Locate the cell with the specified text and output its (x, y) center coordinate. 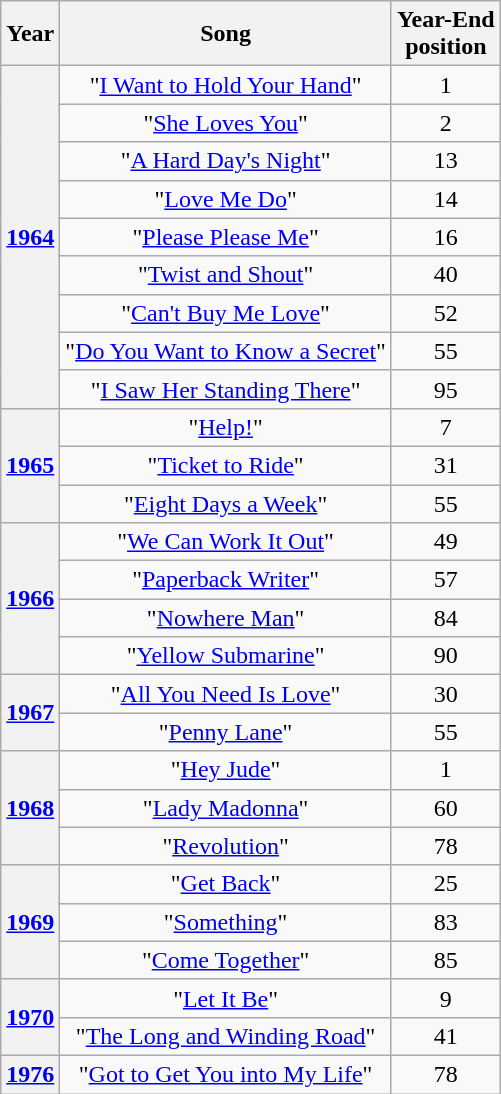
"Ticket to Ride" (226, 465)
"Please Please Me" (226, 237)
"Nowhere Man" (226, 618)
1964 (30, 238)
"I Want to Hold Your Hand" (226, 85)
"We Can Work It Out" (226, 542)
57 (446, 580)
1970 (30, 1017)
1968 (30, 808)
2 (446, 123)
"Yellow Submarine" (226, 656)
Year-Endposition (446, 34)
40 (446, 275)
"Got to Get You into My Life" (226, 1074)
"All You Need Is Love" (226, 694)
1967 (30, 713)
"Love Me Do" (226, 199)
1965 (30, 465)
"Twist and Shout" (226, 275)
"I Saw Her Standing There" (226, 389)
"Come Together" (226, 960)
"Do You Want to Know a Secret" (226, 351)
13 (446, 161)
60 (446, 808)
"The Long and Winding Road" (226, 1036)
84 (446, 618)
95 (446, 389)
1969 (30, 922)
"Help!" (226, 427)
Year (30, 34)
90 (446, 656)
16 (446, 237)
7 (446, 427)
1976 (30, 1074)
"A Hard Day's Night" (226, 161)
"Eight Days a Week" (226, 503)
52 (446, 313)
9 (446, 998)
14 (446, 199)
85 (446, 960)
"Get Back" (226, 884)
"Lady Madonna" (226, 808)
1966 (30, 599)
"Can't Buy Me Love" (226, 313)
"Paperback Writer" (226, 580)
31 (446, 465)
49 (446, 542)
Song (226, 34)
"Let It Be" (226, 998)
"She Loves You" (226, 123)
30 (446, 694)
41 (446, 1036)
83 (446, 922)
"Penny Lane" (226, 732)
"Revolution" (226, 846)
"Hey Jude" (226, 770)
25 (446, 884)
"Something" (226, 922)
